Identify which cell holds the provided text, then report its (x, y) central coordinate. 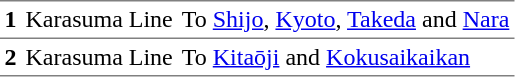
To Shijo, Kyoto, Takeda and Nara (346, 20)
To Kitaōji and Kokusaikaikan (346, 57)
2 (10, 57)
1 (10, 20)
